For the text-containing cell, return its midpoint in [X, Y] coordinate format. 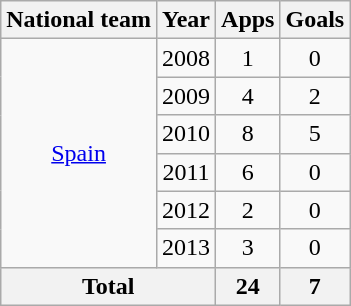
2011 [186, 172]
24 [248, 286]
7 [315, 286]
Year [186, 20]
5 [315, 134]
2009 [186, 96]
Spain [79, 153]
Goals [315, 20]
Total [108, 286]
4 [248, 96]
Apps [248, 20]
National team [79, 20]
2012 [186, 210]
3 [248, 248]
1 [248, 58]
2008 [186, 58]
2013 [186, 248]
6 [248, 172]
8 [248, 134]
2010 [186, 134]
